Extract the (X, Y) coordinate from the center of the cell holding the provided text.  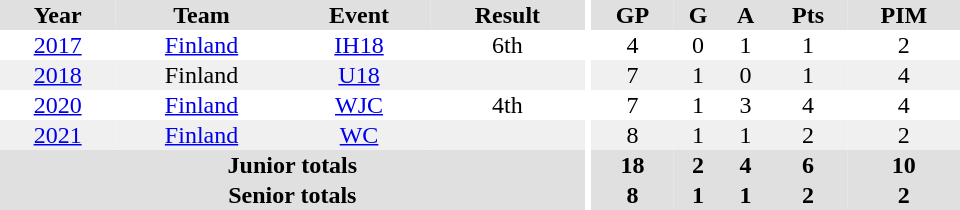
IH18 (359, 45)
10 (904, 165)
Senior totals (292, 195)
WC (359, 135)
6 (808, 165)
2020 (58, 105)
WJC (359, 105)
Junior totals (292, 165)
Year (58, 15)
Result (507, 15)
2017 (58, 45)
A (746, 15)
6th (507, 45)
Team (202, 15)
18 (632, 165)
Pts (808, 15)
2021 (58, 135)
3 (746, 105)
GP (632, 15)
4th (507, 105)
G (698, 15)
U18 (359, 75)
Event (359, 15)
2018 (58, 75)
PIM (904, 15)
